For the text-containing cell, return its midpoint in [x, y] coordinate format. 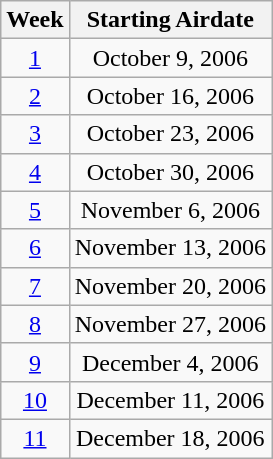
October 9, 2006 [170, 58]
Week [35, 20]
6 [35, 248]
11 [35, 438]
2 [35, 96]
1 [35, 58]
October 16, 2006 [170, 96]
8 [35, 324]
December 11, 2006 [170, 400]
October 30, 2006 [170, 172]
7 [35, 286]
4 [35, 172]
November 27, 2006 [170, 324]
5 [35, 210]
November 6, 2006 [170, 210]
October 23, 2006 [170, 134]
December 18, 2006 [170, 438]
10 [35, 400]
9 [35, 362]
3 [35, 134]
December 4, 2006 [170, 362]
Starting Airdate [170, 20]
November 13, 2006 [170, 248]
November 20, 2006 [170, 286]
